Return the (X, Y) coordinate for the center point of the cell that contains the specified text.  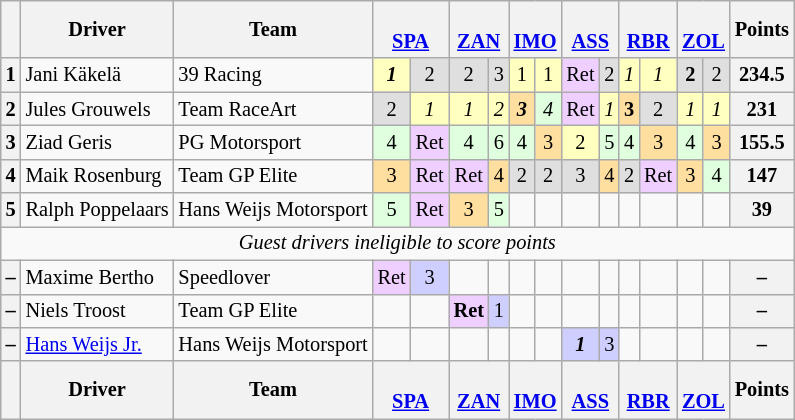
Maik Rosenburg (98, 176)
Maxime Bertho (98, 277)
Ralph Poppelaars (98, 210)
231 (762, 109)
Guest drivers ineligible to score points (398, 243)
Team RaceArt (274, 109)
234.5 (762, 75)
6 (499, 142)
Jules Grouwels (98, 109)
39 Racing (274, 75)
Niels Troost (98, 311)
155.5 (762, 142)
Hans Weijs Jr. (98, 344)
PG Motorsport (274, 142)
Speedlover (274, 277)
Jani Käkelä (98, 75)
147 (762, 176)
Ziad Geris (98, 142)
39 (762, 210)
